Determine the (x, y) coordinate at the center of the cell enclosing the given text.  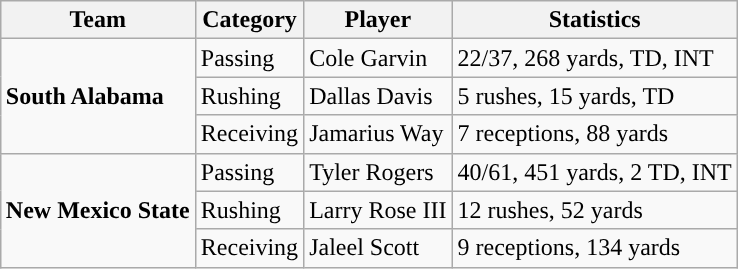
Tyler Rogers (378, 172)
Cole Garvin (378, 58)
Statistics (594, 20)
Team (98, 20)
Category (249, 20)
Jamarius Way (378, 134)
Jaleel Scott (378, 248)
Player (378, 20)
40/61, 451 yards, 2 TD, INT (594, 172)
South Alabama (98, 96)
5 rushes, 15 yards, TD (594, 96)
9 receptions, 134 yards (594, 248)
22/37, 268 yards, TD, INT (594, 58)
7 receptions, 88 yards (594, 134)
New Mexico State (98, 210)
12 rushes, 52 yards (594, 210)
Larry Rose III (378, 210)
Dallas Davis (378, 96)
